Capture the cell that displays the provided text and extract its [X, Y] central coordinate. 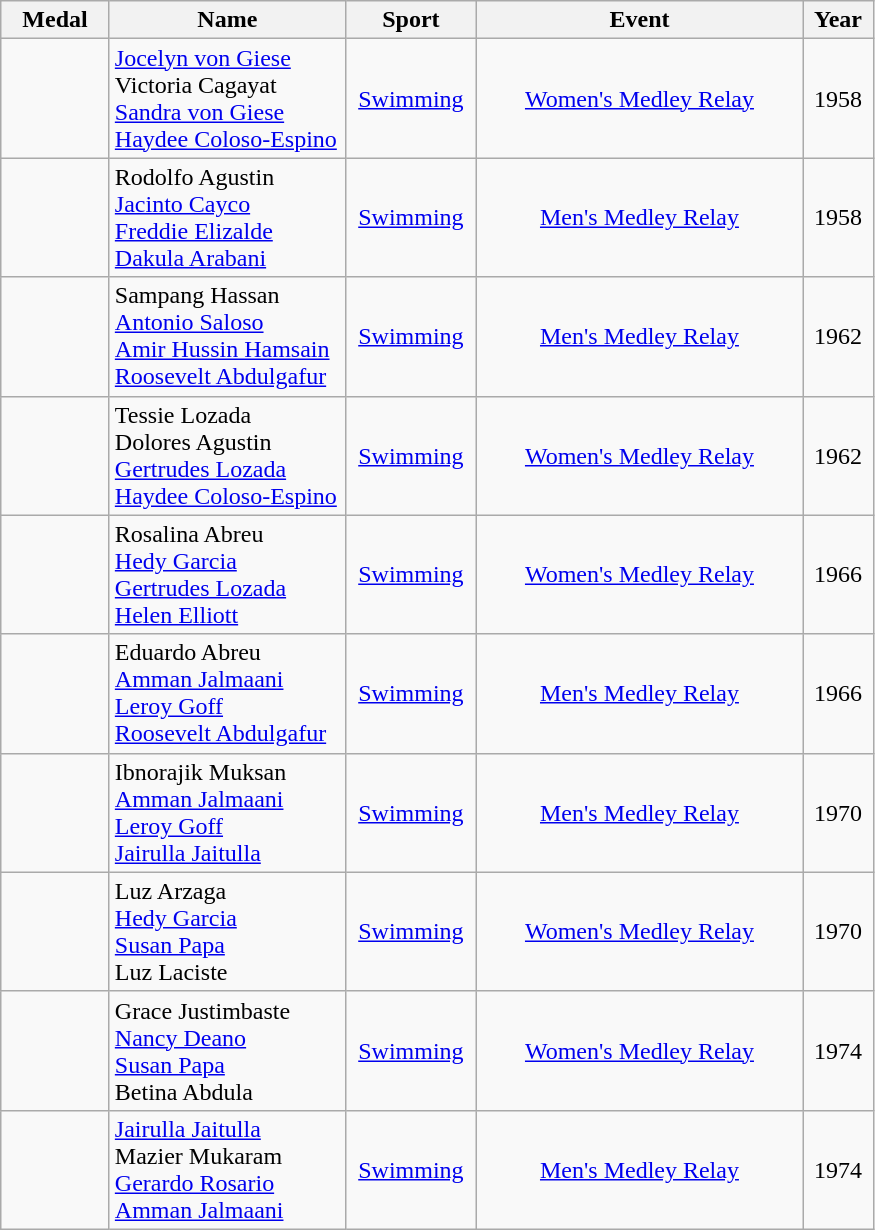
Rosalina AbreuHedy GarciaGertrudes LozadaHelen Elliott [227, 574]
Name [227, 20]
Eduardo AbreuAmman JalmaaniLeroy GoffRoosevelt Abdulgafur [227, 694]
Sport [410, 20]
Jocelyn von GieseVictoria CagayatSandra von GieseHaydee Coloso-Espino [227, 98]
Tessie LozadaDolores AgustinGertrudes LozadaHaydee Coloso-Espino [227, 456]
Jairulla JaitullaMazier MukaramGerardo RosarioAmman Jalmaani [227, 1170]
Medal [56, 20]
Rodolfo AgustinJacinto CaycoFreddie ElizaldeDakula Arabani [227, 218]
Grace JustimbasteNancy DeanoSusan PapaBetina Abdula [227, 1050]
Event [639, 20]
Year [838, 20]
Ibnorajik MuksanAmman JalmaaniLeroy GoffJairulla Jaitulla [227, 812]
Luz ArzagaHedy GarciaSusan PapaLuz Laciste [227, 932]
Sampang HassanAntonio SalosoAmir Hussin HamsainRoosevelt Abdulgafur [227, 336]
